Find where the given text appears and provide that cell's center as (x, y) coordinate. 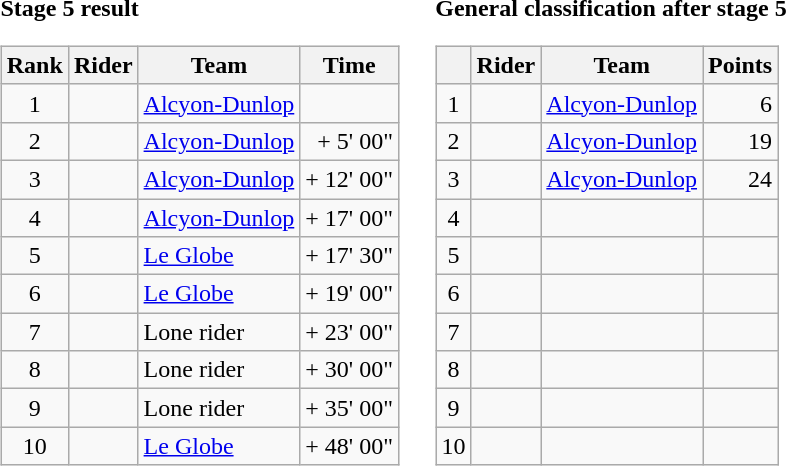
+ 30' 00" (350, 370)
+ 5' 00" (350, 141)
+ 12' 00" (350, 179)
19 (740, 141)
+ 17' 30" (350, 256)
+ 19' 00" (350, 294)
24 (740, 179)
+ 48' 00" (350, 446)
+ 23' 00" (350, 332)
+ 17' 00" (350, 217)
Rank (34, 65)
+ 35' 00" (350, 408)
Points (740, 65)
Time (350, 65)
